Pinpoint the cell where the given text exists, returning its [X, Y] midpoint coordinate. 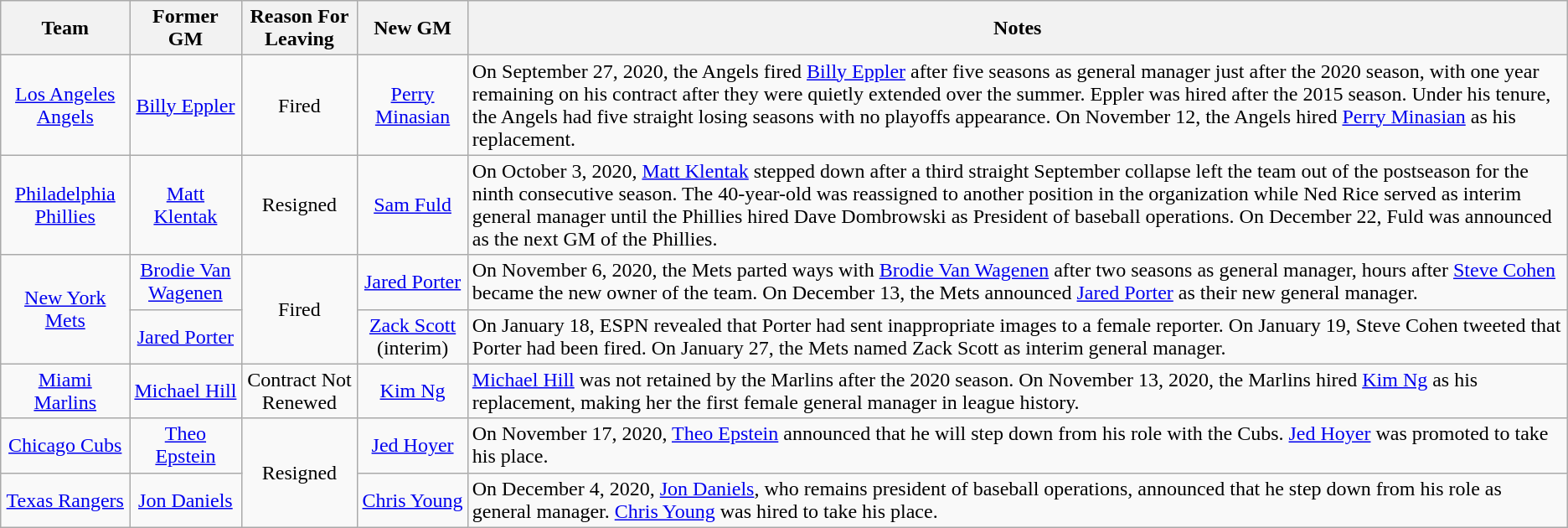
New GM [412, 28]
Michael Hill [186, 391]
Jed Hoyer [412, 446]
Contract Not Renewed [300, 391]
Los Angeles Angels [65, 106]
Reason For Leaving [300, 28]
New York Mets [65, 309]
Billy Eppler [186, 106]
Texas Rangers [65, 500]
Chris Young [412, 500]
Matt Klentak [186, 204]
Former GM [186, 28]
Chicago Cubs [65, 446]
Perry Minasian [412, 106]
Brodie Van Wagenen [186, 282]
Theo Epstein [186, 446]
Jon Daniels [186, 500]
Notes [1017, 28]
Kim Ng [412, 391]
Miami Marlins [65, 391]
Team [65, 28]
Philadelphia Phillies [65, 204]
On November 17, 2020, Theo Epstein announced that he will step down from his role with the Cubs. Jed Hoyer was promoted to take his place. [1017, 446]
Sam Fuld [412, 204]
Zack Scott (interim) [412, 337]
